Output the (x, y) coordinate of the center of the cell containing the given text.  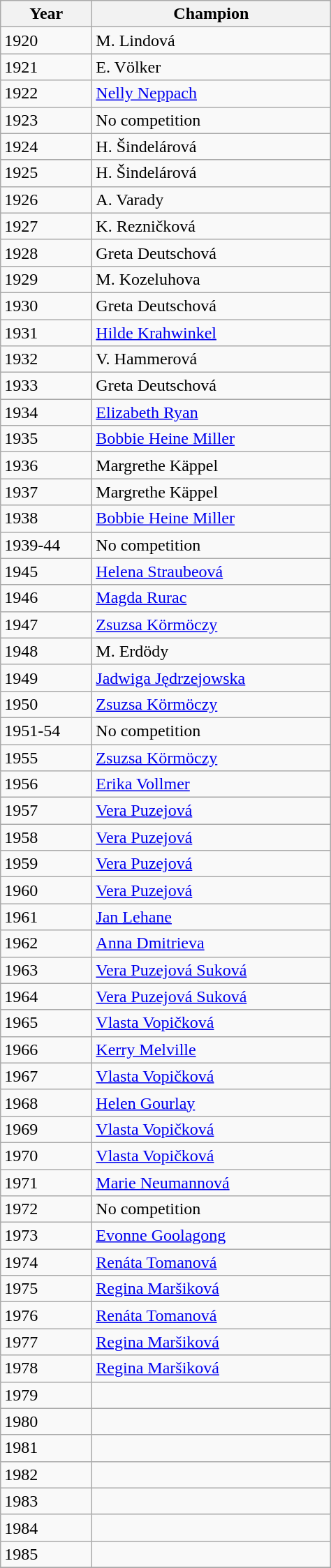
1956 (46, 784)
Kerry Melville (211, 1050)
Anna Dmitrieva (211, 943)
1948 (46, 651)
A. Varady (211, 200)
Evonne Goolagong (211, 1236)
1971 (46, 1183)
Marie Neumannová (211, 1183)
Jadwiga Jędrzejowska (211, 678)
1938 (46, 518)
1984 (46, 1528)
Helena Straubeová (211, 572)
1929 (46, 279)
1985 (46, 1554)
Champion (211, 14)
Year (46, 14)
V. Hammerová (211, 359)
1969 (46, 1129)
1983 (46, 1501)
Helen Gourlay (211, 1103)
1922 (46, 94)
1960 (46, 890)
1928 (46, 253)
Erika Vollmer (211, 784)
1937 (46, 492)
M. Erdödy (211, 651)
1978 (46, 1368)
1973 (46, 1236)
1982 (46, 1474)
1975 (46, 1289)
1963 (46, 970)
K. Rezničková (211, 226)
1930 (46, 306)
1931 (46, 333)
1951-54 (46, 731)
1925 (46, 173)
M. Kozeluhova (211, 279)
1968 (46, 1103)
1950 (46, 704)
Magda Rurac (211, 598)
1965 (46, 1023)
1932 (46, 359)
1921 (46, 67)
Jan Lehane (211, 917)
1964 (46, 996)
1935 (46, 439)
1977 (46, 1342)
E. Völker (211, 67)
1962 (46, 943)
1926 (46, 200)
1934 (46, 412)
1923 (46, 120)
1927 (46, 226)
1936 (46, 465)
1924 (46, 147)
1945 (46, 572)
1957 (46, 811)
1946 (46, 598)
Hilde Krahwinkel (211, 333)
1979 (46, 1395)
Nelly Neppach (211, 94)
1958 (46, 837)
1961 (46, 917)
Elizabeth Ryan (211, 412)
1980 (46, 1421)
1966 (46, 1050)
1970 (46, 1156)
M. Lindová (211, 40)
1939-44 (46, 545)
1972 (46, 1209)
1976 (46, 1315)
1920 (46, 40)
1947 (46, 625)
1955 (46, 757)
1959 (46, 864)
1949 (46, 678)
1981 (46, 1448)
1933 (46, 386)
1974 (46, 1262)
1967 (46, 1076)
